Extract the [x, y] coordinate from the center of the cell holding the provided text.  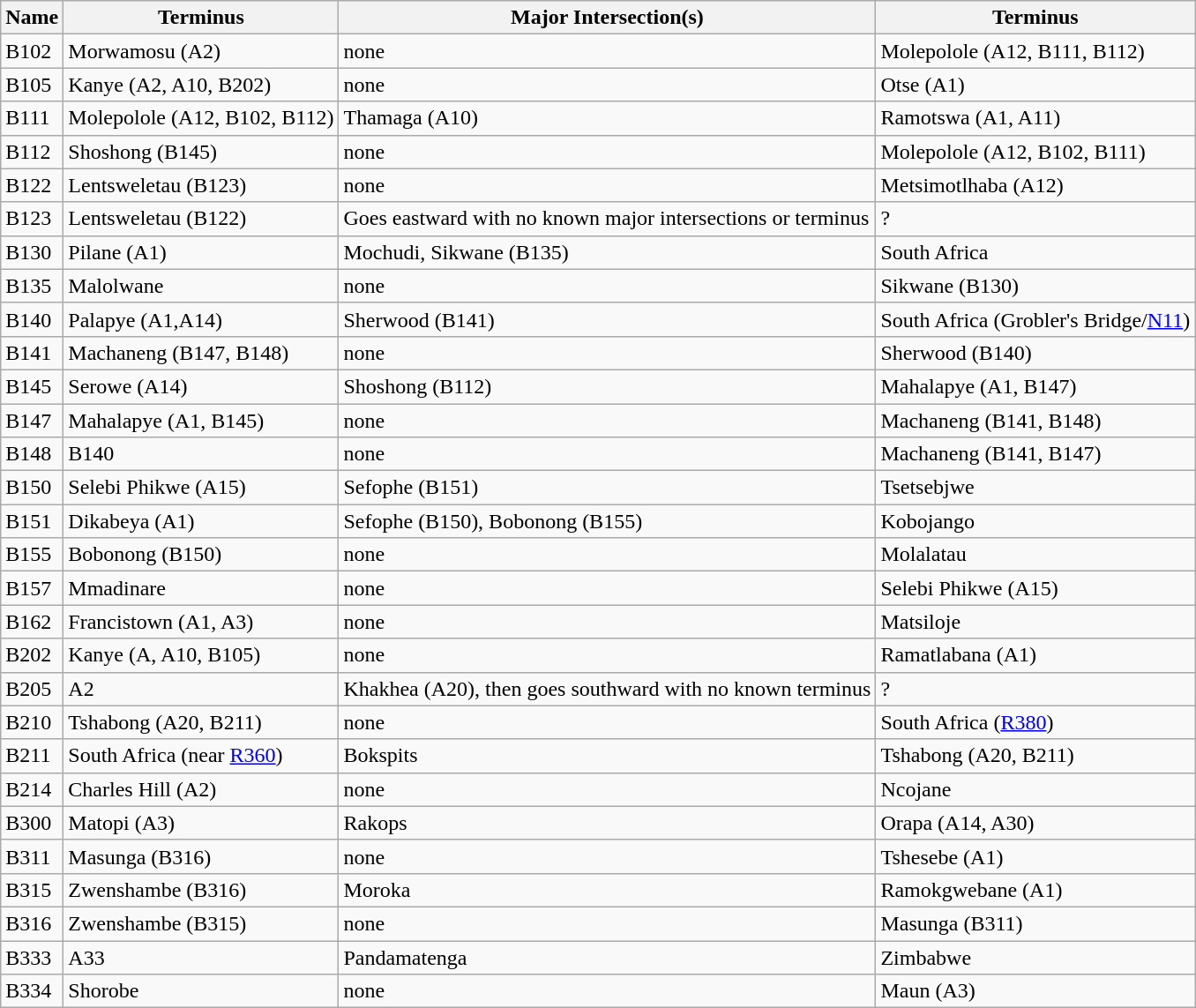
Orapa (A14, A30) [1035, 823]
Sherwood (B141) [607, 319]
Molepolole (A12, B102, B111) [1035, 152]
B333 [32, 957]
B311 [32, 856]
Malolwane [201, 286]
Masunga (B316) [201, 856]
Maun (A3) [1035, 991]
South Africa (Grobler's Bridge/N11) [1035, 319]
Sherwood (B140) [1035, 353]
B162 [32, 622]
Shorobe [201, 991]
B157 [32, 588]
Major Intersection(s) [607, 18]
Name [32, 18]
B141 [32, 353]
B102 [32, 51]
Sefophe (B151) [607, 488]
Sefophe (B150), Bobonong (B155) [607, 521]
Tshesebe (A1) [1035, 856]
B123 [32, 219]
Mahalapye (A1, B147) [1035, 386]
Serowe (A14) [201, 386]
B205 [32, 689]
B145 [32, 386]
Machaneng (B141, B147) [1035, 454]
Khakhea (A20), then goes southward with no known terminus [607, 689]
B211 [32, 756]
Shoshong (B145) [201, 152]
Otse (A1) [1035, 85]
Zwenshambe (B316) [201, 890]
B334 [32, 991]
Bokspits [607, 756]
South Africa [1035, 252]
Kanye (A, A10, B105) [201, 655]
Ramokgwebane (A1) [1035, 890]
South Africa (near R360) [201, 756]
B316 [32, 923]
B105 [32, 85]
B155 [32, 555]
B148 [32, 454]
B130 [32, 252]
Kobojango [1035, 521]
B122 [32, 185]
B112 [32, 152]
Machaneng (B141, B148) [1035, 421]
Palapye (A1,A14) [201, 319]
Lentsweletau (B122) [201, 219]
Pilane (A1) [201, 252]
Shoshong (B112) [607, 386]
Tsetsebjwe [1035, 488]
B147 [32, 421]
Goes eastward with no known major intersections or terminus [607, 219]
Mmadinare [201, 588]
Ncojane [1035, 789]
B214 [32, 789]
Bobonong (B150) [201, 555]
Thamaga (A10) [607, 118]
B300 [32, 823]
Matsiloje [1035, 622]
B135 [32, 286]
B202 [32, 655]
Metsimotlhaba (A12) [1035, 185]
A2 [201, 689]
Dikabeya (A1) [201, 521]
Zimbabwe [1035, 957]
Ramatlabana (A1) [1035, 655]
B151 [32, 521]
Mahalapye (A1, B145) [201, 421]
Molalatau [1035, 555]
Rakops [607, 823]
Charles Hill (A2) [201, 789]
Ramotswa (A1, A11) [1035, 118]
Morwamosu (A2) [201, 51]
B111 [32, 118]
Molepolole (A12, B102, B112) [201, 118]
B150 [32, 488]
Francistown (A1, A3) [201, 622]
Pandamatenga [607, 957]
Mochudi, Sikwane (B135) [607, 252]
Zwenshambe (B315) [201, 923]
Matopi (A3) [201, 823]
South Africa (R380) [1035, 722]
Machaneng (B147, B148) [201, 353]
A33 [201, 957]
B315 [32, 890]
Moroka [607, 890]
Kanye (A2, A10, B202) [201, 85]
B210 [32, 722]
Lentsweletau (B123) [201, 185]
Sikwane (B130) [1035, 286]
Masunga (B311) [1035, 923]
Molepolole (A12, B111, B112) [1035, 51]
